From the cell containing the given text, extract its center point as (x, y) coordinate. 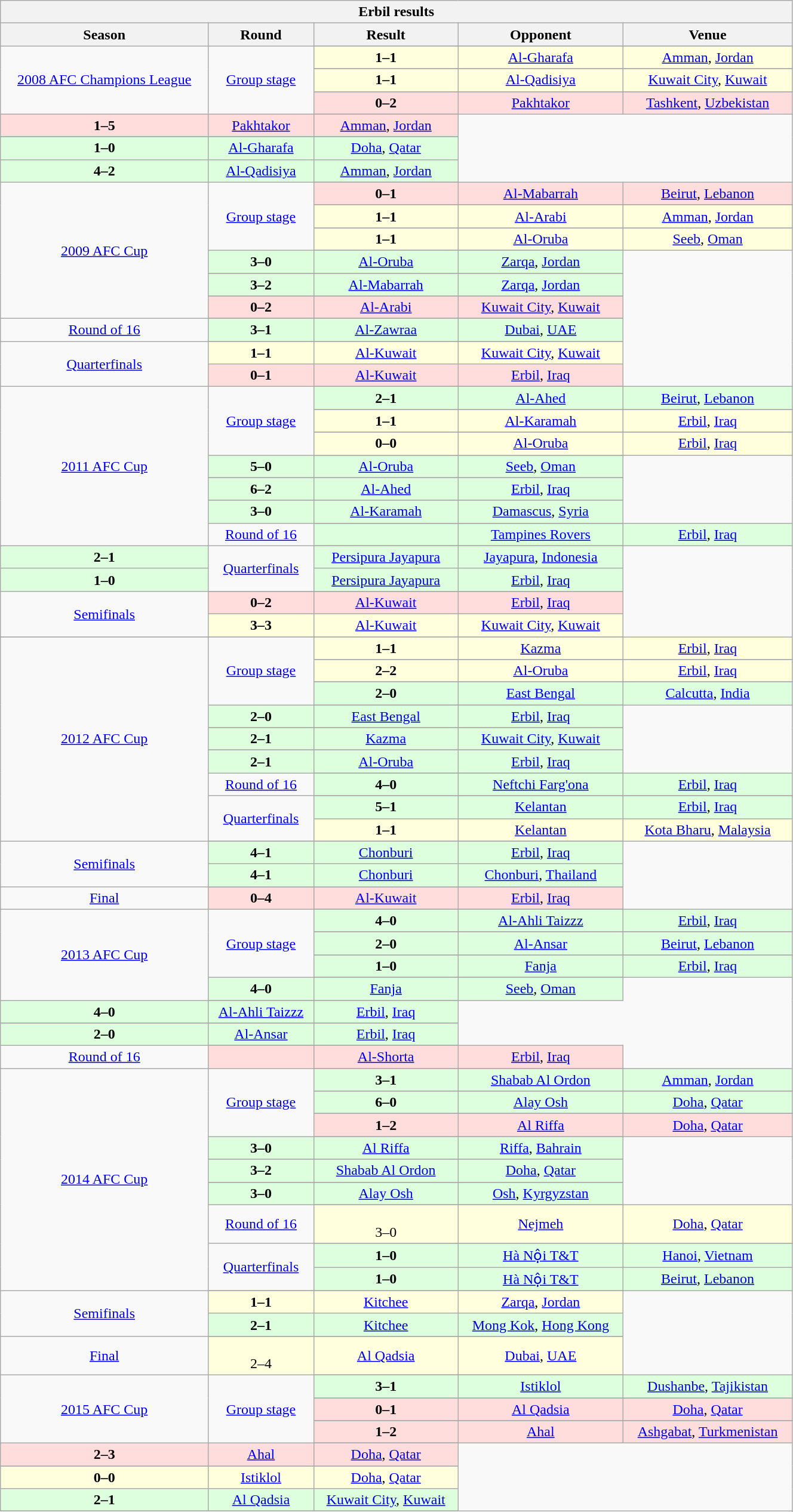
3–3 (262, 625)
Kota Bharu, Malaysia (708, 830)
Tampines Rovers (541, 534)
6–0 (386, 1103)
2013 AFC Cup (104, 954)
4–2 (104, 171)
1–5 (104, 125)
Hanoi, Vietnam (708, 1255)
Osh, Kyrgyzstan (541, 1193)
2015 AFC Cup (104, 1409)
Round (262, 35)
Neftchi Farg'ona (541, 784)
Dushanbe, Tajikistan (708, 1386)
5–1 (386, 807)
Chonburi, Thailand (541, 875)
2–2 (386, 671)
Season (104, 35)
Result (386, 35)
2011 AFC Cup (104, 466)
Ashgabat, Turkmenistan (708, 1432)
0–4 (262, 898)
Mong Kok, Hong Kong (541, 1325)
2009 AFC Cup (104, 250)
Erbil results (396, 12)
2008 AFC Champions League (104, 80)
Opponent (541, 35)
2–4 (262, 1355)
Venue (708, 35)
Riffa, Bahrain (541, 1148)
Tashkent, Uzbekistan (708, 103)
5–0 (262, 466)
6–2 (262, 489)
2012 AFC Cup (104, 739)
2–3 (104, 1455)
Calcutta, India (708, 694)
2014 AFC Cup (104, 1180)
Al-Shorta (386, 1057)
Damascus, Syria (541, 512)
Jayapura, Indonesia (541, 557)
Nejmeh (541, 1224)
Al-Zawraa (386, 330)
